For the text-containing cell, return its midpoint in (x, y) coordinate format. 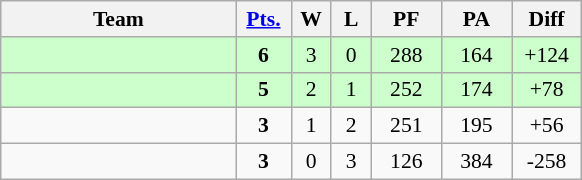
252 (406, 90)
384 (476, 162)
+124 (547, 55)
6 (264, 55)
+56 (547, 126)
Diff (547, 19)
PA (476, 19)
-258 (547, 162)
288 (406, 55)
W (311, 19)
PF (406, 19)
+78 (547, 90)
Pts. (264, 19)
5 (264, 90)
195 (476, 126)
251 (406, 126)
164 (476, 55)
L (351, 19)
174 (476, 90)
Team (118, 19)
126 (406, 162)
